Scan for the cell matching the given text and deliver its (x, y) coordinate at center. 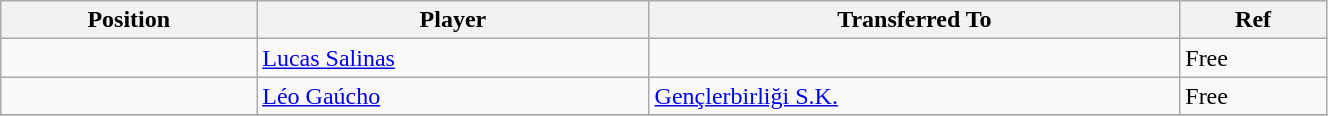
Player (453, 20)
Léo Gaúcho (453, 96)
Transferred To (914, 20)
Position (129, 20)
Gençlerbirliği S.K. (914, 96)
Ref (1254, 20)
Lucas Salinas (453, 58)
